Determine the (x, y) coordinate at the center of the cell enclosing the given text.  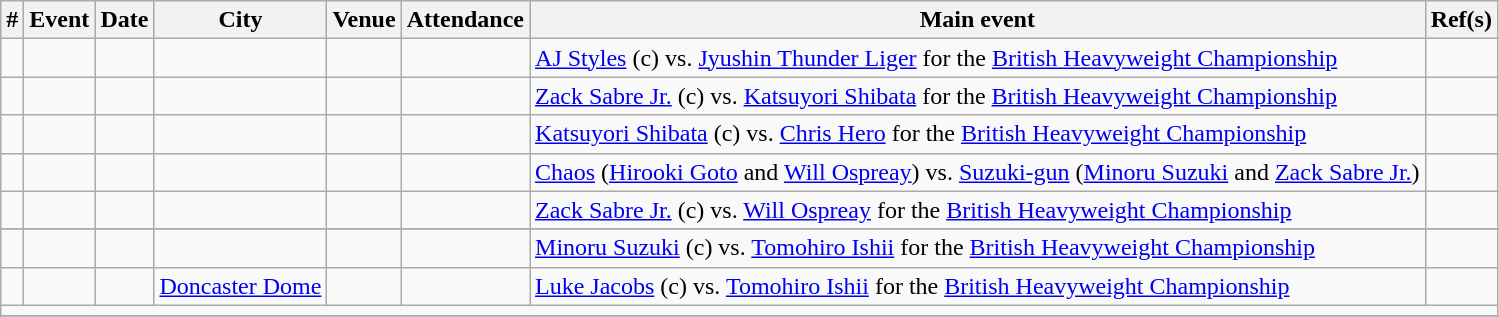
Venue (364, 20)
# (12, 20)
Event (60, 20)
Ref(s) (1461, 20)
Minoru Suzuki (c) vs. Tomohiro Ishii for the British Heavyweight Championship (978, 248)
Chaos (Hirooki Goto and Will Ospreay) vs. Suzuki-gun (Minoru Suzuki and Zack Sabre Jr.) (978, 172)
Date (124, 20)
Luke Jacobs (c) vs. Tomohiro Ishii for the British Heavyweight Championship (978, 286)
City (240, 20)
Main event (978, 20)
Doncaster Dome (240, 286)
Zack Sabre Jr. (c) vs. Will Ospreay for the British Heavyweight Championship (978, 210)
Attendance (465, 20)
AJ Styles (c) vs. Jyushin Thunder Liger for the British Heavyweight Championship (978, 58)
Zack Sabre Jr. (c) vs. Katsuyori Shibata for the British Heavyweight Championship (978, 96)
Katsuyori Shibata (c) vs. Chris Hero for the British Heavyweight Championship (978, 134)
